Capture the cell that displays the provided text and extract its [X, Y] central coordinate. 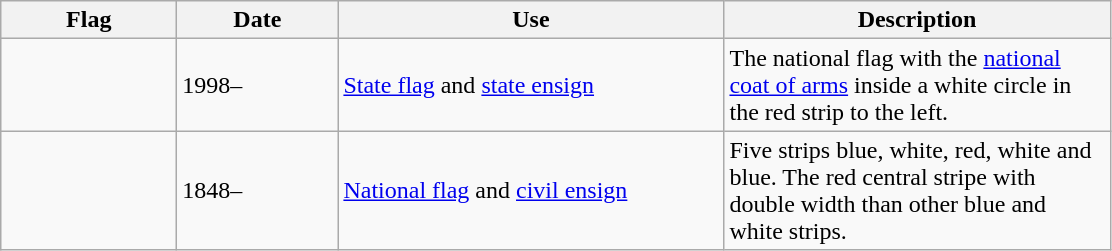
Five strips blue, white, red, white and blue. The red central stripe with double width than other blue and white strips. [917, 190]
Description [917, 20]
The national flag with the national coat of arms inside a white circle in the red strip to the left. [917, 85]
Use [531, 20]
Flag [89, 20]
State flag and state ensign [531, 85]
Date [258, 20]
1998– [258, 85]
National flag and civil ensign [531, 190]
1848– [258, 190]
